Determine the [x, y] coordinate at the center of the cell enclosing the given text.  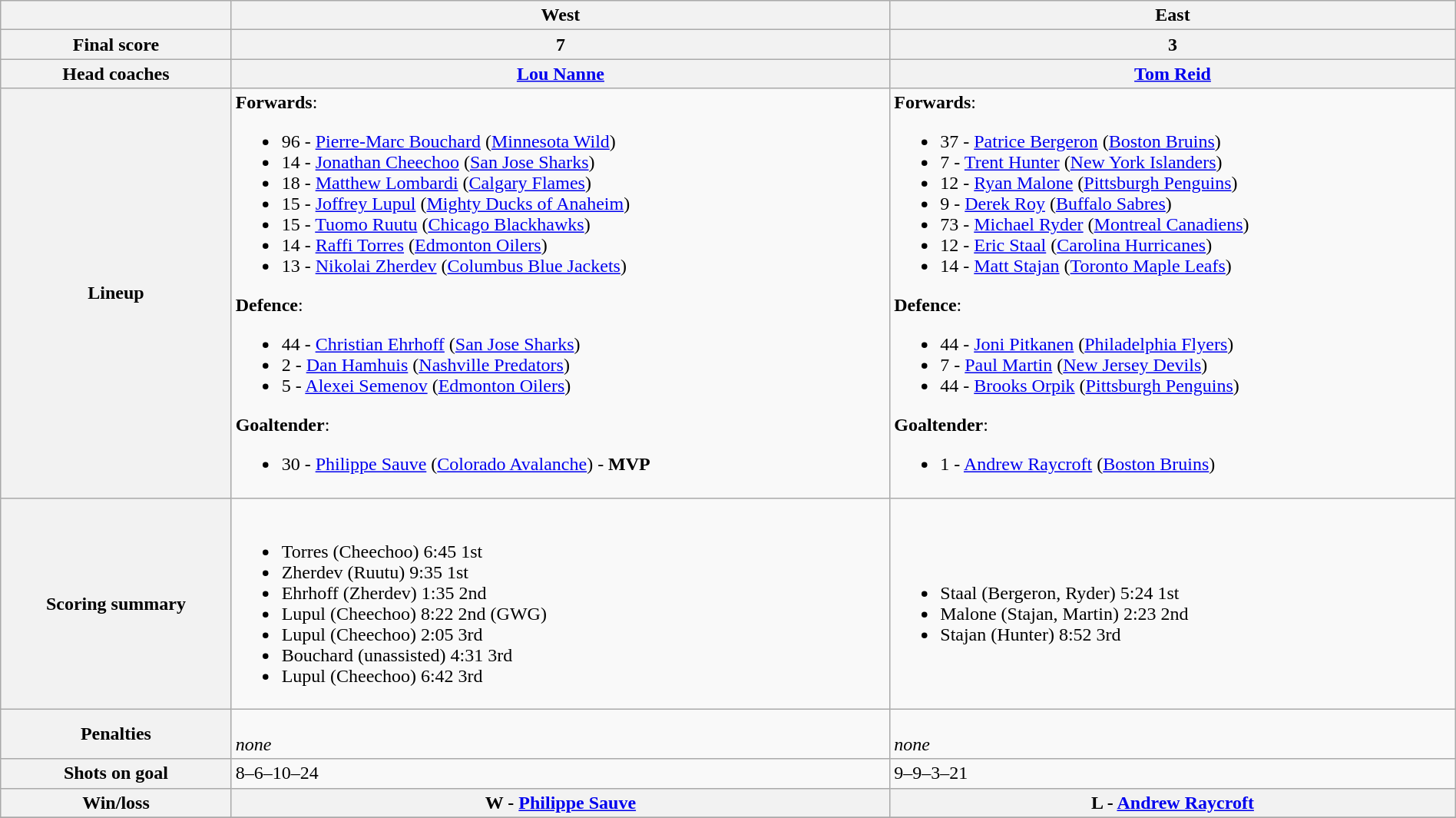
Win/loss [116, 803]
Lou Nanne [561, 74]
3 [1173, 45]
Head coaches [116, 74]
8–6–10–24 [561, 773]
Final score [116, 45]
W - Philippe Sauve [561, 803]
L - Andrew Raycroft [1173, 803]
East [1173, 15]
9–9–3–21 [1173, 773]
Penalties [116, 734]
Tom Reid [1173, 74]
7 [561, 45]
Lineup [116, 293]
Shots on goal [116, 773]
West [561, 15]
Staal (Bergeron, Ryder) 5:24 1stMalone (Stajan, Martin) 2:23 2ndStajan (Hunter) 8:52 3rd [1173, 604]
Scoring summary [116, 604]
